Determine the [x, y] coordinate at the center of the cell enclosing the given text.  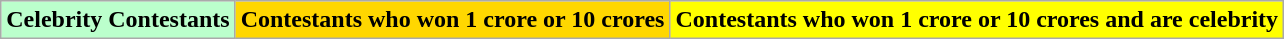
Contestants who won 1 crore or 10 crores and are celebrity [977, 20]
Contestants who won 1 crore or 10 crores [452, 20]
Celebrity Contestants [118, 20]
